Provide the (x, y) coordinate of the cell's center where the given text is located.  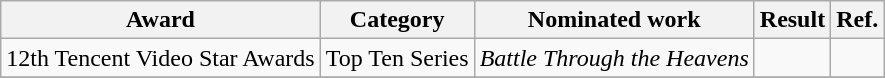
Category (397, 20)
Nominated work (614, 20)
Ref. (858, 20)
Result (792, 20)
Top Ten Series (397, 58)
12th Tencent Video Star Awards (160, 58)
Award (160, 20)
Battle Through the Heavens (614, 58)
